Determine the [X, Y] coordinate at the center of the cell enclosing the given text.  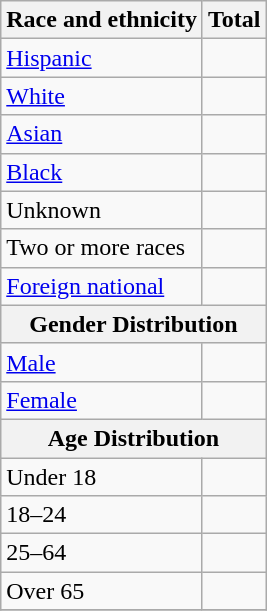
Asian [102, 134]
Over 65 [102, 591]
Unknown [102, 210]
Age Distribution [134, 438]
Total [234, 20]
18–24 [102, 515]
White [102, 96]
Foreign national [102, 286]
Female [102, 400]
Two or more races [102, 248]
Race and ethnicity [102, 20]
Black [102, 172]
25–64 [102, 553]
Male [102, 362]
Hispanic [102, 58]
Under 18 [102, 477]
Gender Distribution [134, 324]
